Determine the (x, y) coordinate at the center of the cell enclosing the given text.  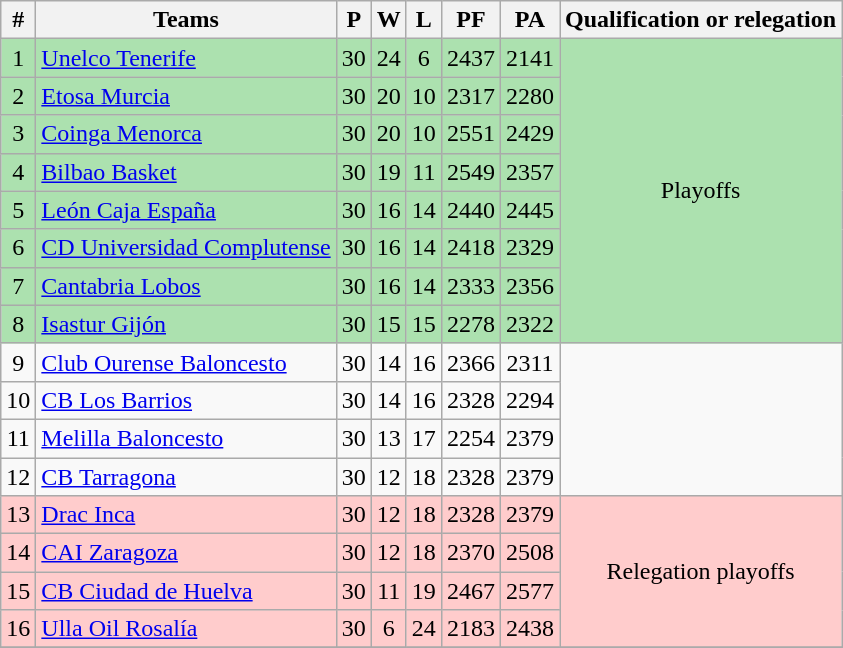
Bilbao Basket (186, 172)
2356 (530, 286)
2329 (530, 248)
CAI Zaragoza (186, 553)
# (18, 20)
2322 (530, 324)
2551 (470, 134)
2333 (470, 286)
2577 (530, 591)
PA (530, 20)
León Caja España (186, 210)
Melilla Baloncesto (186, 438)
4 (18, 172)
2141 (530, 58)
2357 (530, 172)
Coinga Menorca (186, 134)
Qualification or relegation (701, 20)
Ulla Oil Rosalía (186, 629)
2278 (470, 324)
2183 (470, 629)
2280 (530, 96)
7 (18, 286)
2294 (530, 400)
5 (18, 210)
9 (18, 362)
P (354, 20)
Unelco Tenerife (186, 58)
2366 (470, 362)
2429 (530, 134)
PF (470, 20)
2437 (470, 58)
W (388, 20)
L (424, 20)
17 (424, 438)
CB Ciudad de Huelva (186, 591)
Teams (186, 20)
8 (18, 324)
2317 (470, 96)
Isastur Gijón (186, 324)
2370 (470, 553)
1 (18, 58)
Etosa Murcia (186, 96)
Relegation playoffs (701, 572)
CD Universidad Complutense (186, 248)
3 (18, 134)
2254 (470, 438)
Club Ourense Baloncesto (186, 362)
2440 (470, 210)
2508 (530, 553)
2445 (530, 210)
Drac Inca (186, 515)
Cantabria Lobos (186, 286)
2549 (470, 172)
2 (18, 96)
CB Los Barrios (186, 400)
Playoffs (701, 191)
2438 (530, 629)
2311 (530, 362)
CB Tarragona (186, 477)
2418 (470, 248)
2467 (470, 591)
